Determine the [X, Y] coordinate at the center of the cell enclosing the given text.  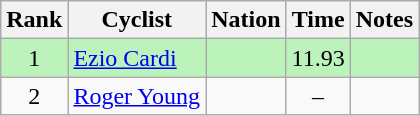
Time [318, 20]
Ezio Cardi [137, 58]
Nation [246, 20]
1 [34, 58]
– [318, 96]
2 [34, 96]
Roger Young [137, 96]
Cyclist [137, 20]
Notes [384, 20]
Rank [34, 20]
11.93 [318, 58]
